For the text-containing cell, return its midpoint in [X, Y] coordinate format. 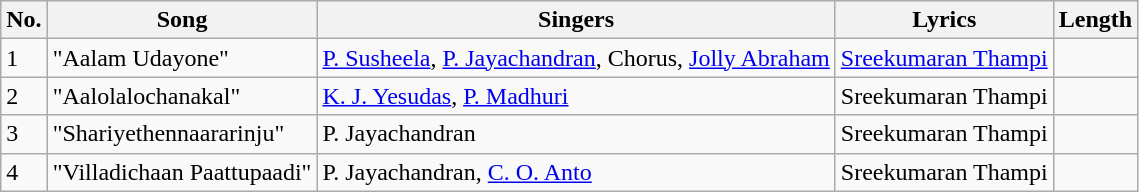
1 [24, 58]
No. [24, 20]
3 [24, 134]
P. Jayachandran [576, 134]
P. Susheela, P. Jayachandran, Chorus, Jolly Abraham [576, 58]
"Shariyethennaararinju" [182, 134]
P. Jayachandran, C. O. Anto [576, 172]
4 [24, 172]
"Aalam Udayone" [182, 58]
2 [24, 96]
Lyrics [944, 20]
Length [1095, 20]
"Villadichaan Paattupaadi" [182, 172]
Singers [576, 20]
K. J. Yesudas, P. Madhuri [576, 96]
"Aalolalochanakal" [182, 96]
Song [182, 20]
